Scan for the cell matching the given text and deliver its [X, Y] coordinate at center. 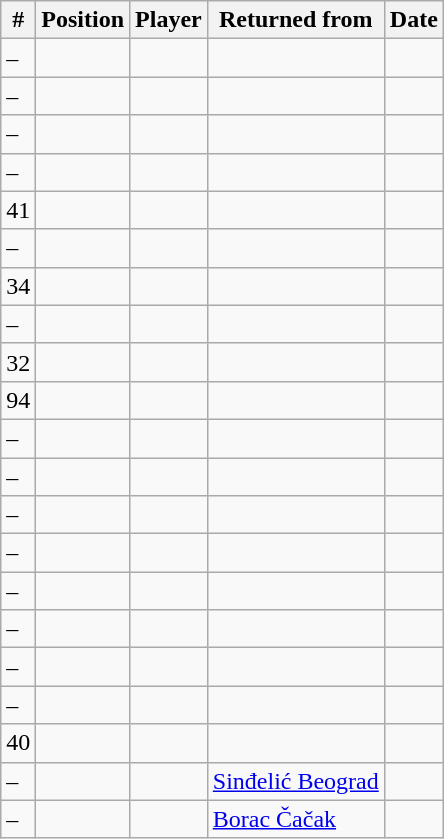
Position [83, 20]
Borac Čačak [296, 819]
Date [414, 20]
Returned from [296, 20]
94 [18, 400]
32 [18, 362]
34 [18, 286]
Sinđelić Beograd [296, 781]
Player [169, 20]
# [18, 20]
41 [18, 210]
40 [18, 743]
